Return the [X, Y] coordinate for the center point of the cell that contains the specified text.  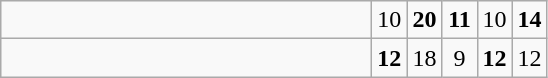
20 [424, 20]
9 [460, 58]
18 [424, 58]
11 [460, 20]
14 [530, 20]
